Extract the (x, y) coordinate from the center of the cell holding the provided text.  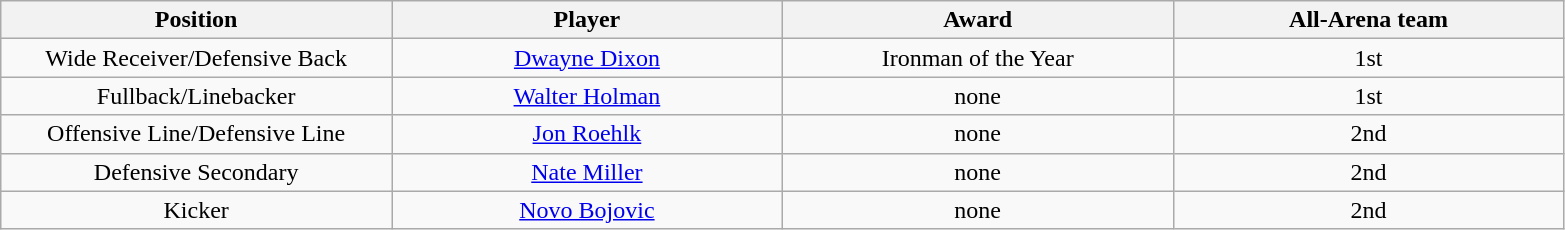
Defensive Secondary (196, 172)
Walter Holman (588, 96)
Offensive Line/Defensive Line (196, 134)
Fullback/Linebacker (196, 96)
Ironman of the Year (978, 58)
Dwayne Dixon (588, 58)
All-Arena team (1368, 20)
Jon Roehlk (588, 134)
Nate Miller (588, 172)
Novo Bojovic (588, 210)
Wide Receiver/Defensive Back (196, 58)
Player (588, 20)
Kicker (196, 210)
Award (978, 20)
Position (196, 20)
